Extract the (x, y) coordinate from the center of the cell holding the provided text.  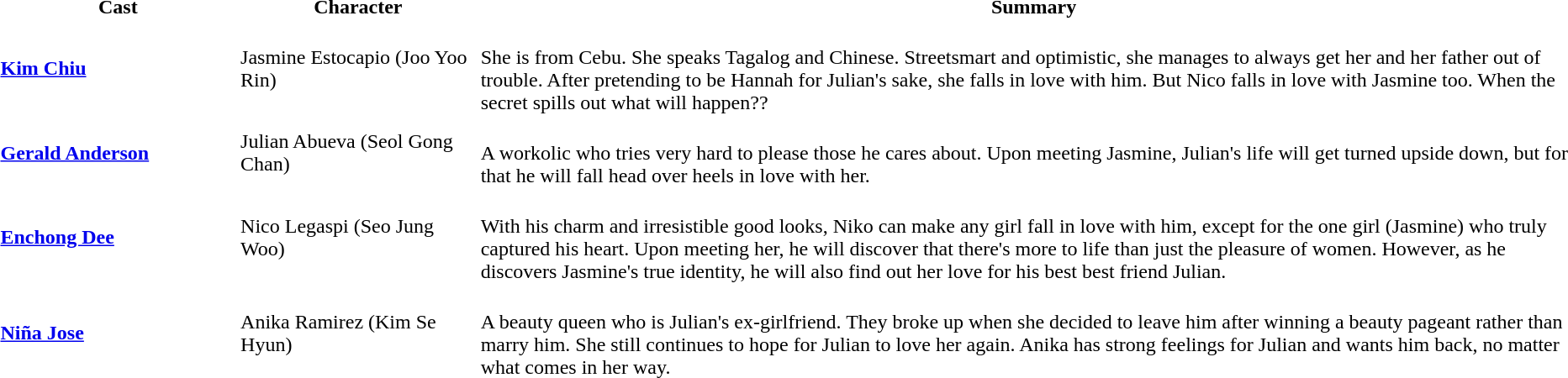
Jasmine Estocapio (Joo Yoo Rin) (358, 69)
Julian Abueva (Seol Gong Chan) (358, 153)
Nico Legaspi (Seo Jung Woo) (358, 237)
